For the text-containing cell, return its midpoint in [X, Y] coordinate format. 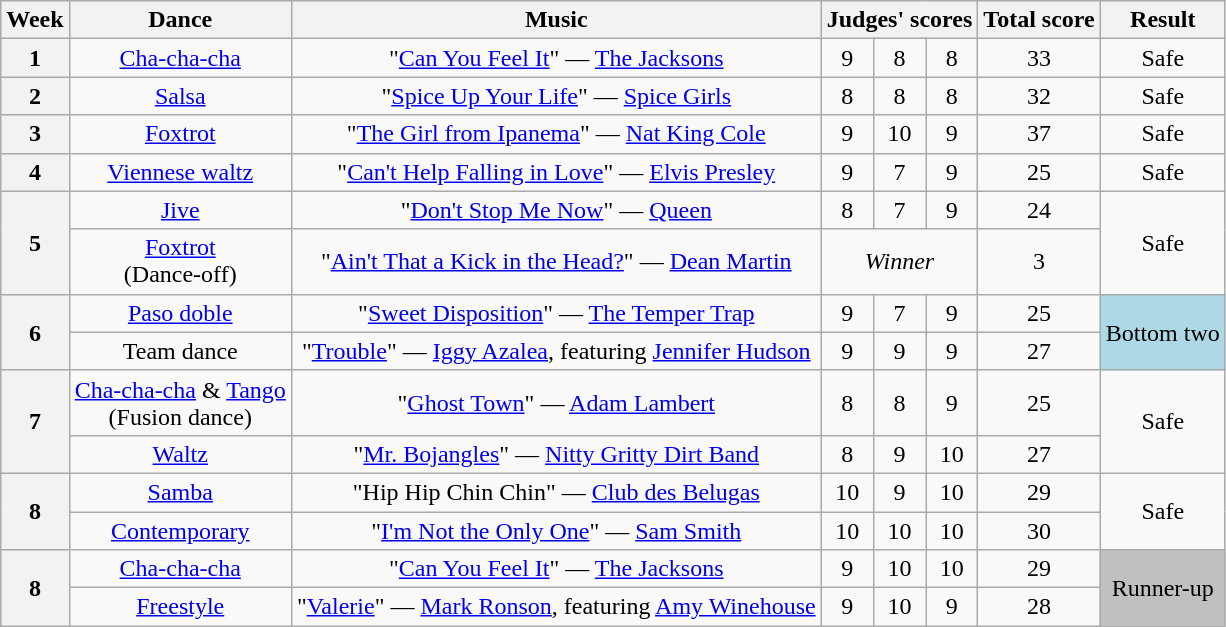
"Mr. Bojangles" — Nitty Gritty Dirt Band [556, 454]
"Hip Hip Chin Chin" — Club des Belugas [556, 492]
"I'm Not the Only One" — Sam Smith [556, 531]
5 [35, 242]
Samba [180, 492]
"Ain't That a Kick in the Head?" — Dean Martin [556, 262]
Jive [180, 210]
"The Girl from Ipanema" — Nat King Cole [556, 134]
Music [556, 20]
Runner-up [1162, 588]
Freestyle [180, 607]
Judges' scores [900, 20]
6 [35, 332]
Dance [180, 20]
Viennese waltz [180, 172]
"Spice Up Your Life" — Spice Girls [556, 96]
Total score [1039, 20]
Cha-cha-cha & Tango(Fusion dance) [180, 402]
"Can't Help Falling in Love" — Elvis Presley [556, 172]
4 [35, 172]
32 [1039, 96]
2 [35, 96]
33 [1039, 58]
30 [1039, 531]
Waltz [180, 454]
24 [1039, 210]
"Sweet Disposition" — The Temper Trap [556, 313]
"Ghost Town" — Adam Lambert [556, 402]
Team dance [180, 351]
Contemporary [180, 531]
"Don't Stop Me Now" — Queen [556, 210]
Bottom two [1162, 332]
37 [1039, 134]
"Trouble" — Iggy Azalea, featuring Jennifer Hudson [556, 351]
Paso doble [180, 313]
28 [1039, 607]
Result [1162, 20]
Salsa [180, 96]
"Valerie" — Mark Ronson, featuring Amy Winehouse [556, 607]
Week [35, 20]
Foxtrot [180, 134]
1 [35, 58]
Foxtrot(Dance-off) [180, 262]
Winner [900, 262]
